Extract the (x, y) coordinate from the center of the cell holding the provided text.  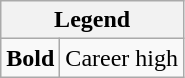
Career high (122, 58)
Bold (30, 58)
Legend (92, 20)
